Return the (x, y) coordinate for the center point of the cell that contains the specified text.  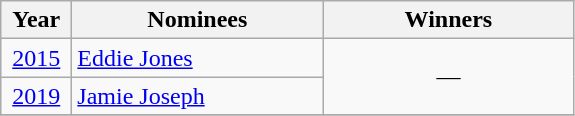
Eddie Jones (198, 58)
2019 (36, 96)
Winners (448, 20)
2015 (36, 58)
— (448, 77)
Year (36, 20)
Nominees (198, 20)
Jamie Joseph (198, 96)
